Provide the (X, Y) coordinate of the cell's center where the given text is located.  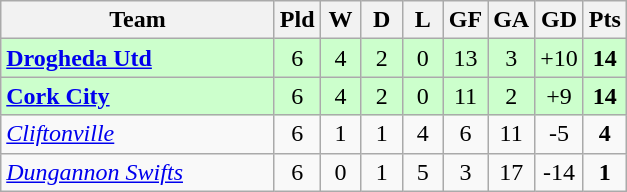
GA (512, 20)
Dungannon Swifts (138, 172)
-5 (560, 134)
D (382, 20)
Drogheda Utd (138, 58)
L (422, 20)
+9 (560, 96)
17 (512, 172)
Pld (297, 20)
Cliftonville (138, 134)
+10 (560, 58)
GD (560, 20)
13 (465, 58)
-14 (560, 172)
5 (422, 172)
W (340, 20)
GF (465, 20)
Team (138, 20)
Pts (604, 20)
Cork City (138, 96)
